Extract the (X, Y) coordinate from the center of the cell holding the provided text.  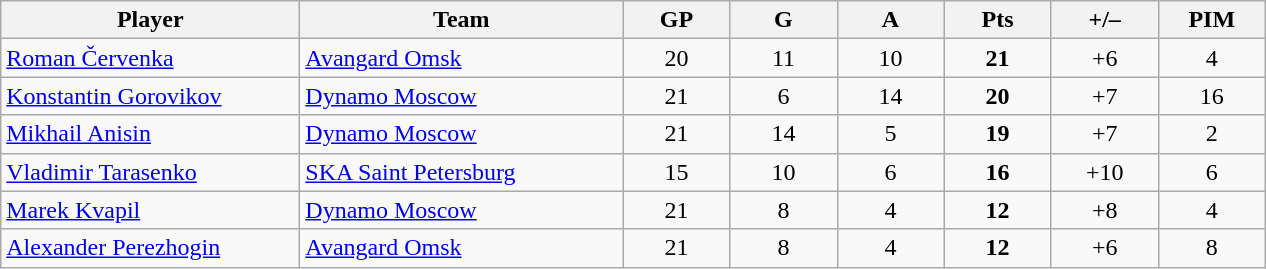
+10 (1104, 172)
+8 (1104, 210)
2 (1212, 134)
11 (784, 58)
Team (462, 20)
19 (998, 134)
Pts (998, 20)
+/– (1104, 20)
Konstantin Gorovikov (150, 96)
Alexander Perezhogin (150, 248)
Player (150, 20)
Roman Červenka (150, 58)
SKA Saint Petersburg (462, 172)
G (784, 20)
Mikhail Anisin (150, 134)
5 (890, 134)
A (890, 20)
Vladimir Tarasenko (150, 172)
GP (676, 20)
Marek Kvapil (150, 210)
PIM (1212, 20)
15 (676, 172)
